Search for the cell housing the specified text and yield its [x, y] center coordinate. 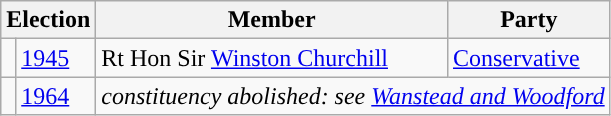
Party [528, 20]
Member [272, 20]
Rt Hon Sir Winston Churchill [272, 58]
constituency abolished: see Wanstead and Woodford [353, 96]
Election [48, 20]
1964 [56, 96]
1945 [56, 58]
Conservative [528, 58]
